Capture the cell that displays the provided text and extract its (x, y) central coordinate. 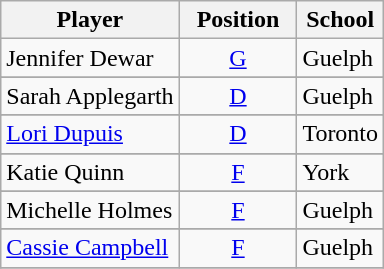
School (340, 20)
Lori Dupuis (90, 134)
York (340, 172)
Michelle Holmes (90, 210)
Player (90, 20)
Katie Quinn (90, 172)
Toronto (340, 134)
Position (238, 20)
Sarah Applegarth (90, 96)
Jennifer Dewar (90, 58)
Cassie Campbell (90, 248)
G (238, 58)
